Return [x, y] of the center of cell containing provided text 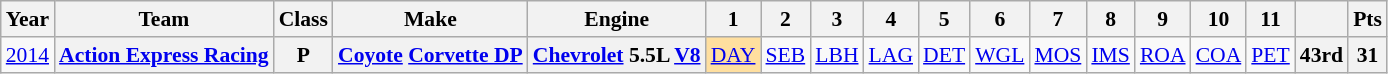
Pts [1368, 19]
6 [1000, 19]
1 [734, 19]
ROA [1163, 55]
7 [1058, 19]
Action Express Racing [164, 55]
Coyote Corvette DP [430, 55]
4 [891, 19]
DAY [734, 55]
10 [1219, 19]
Make [430, 19]
5 [944, 19]
3 [836, 19]
2 [785, 19]
DET [944, 55]
Engine [617, 19]
31 [1368, 55]
8 [1110, 19]
Chevrolet 5.5L V8 [617, 55]
43rd [1322, 55]
LBH [836, 55]
MOS [1058, 55]
IMS [1110, 55]
Year [28, 19]
P [304, 55]
Class [304, 19]
COA [1219, 55]
PET [1270, 55]
Team [164, 19]
LAG [891, 55]
2014 [28, 55]
9 [1163, 19]
11 [1270, 19]
WGL [1000, 55]
SEB [785, 55]
